Scan for the cell matching the given text and deliver its [x, y] coordinate at center. 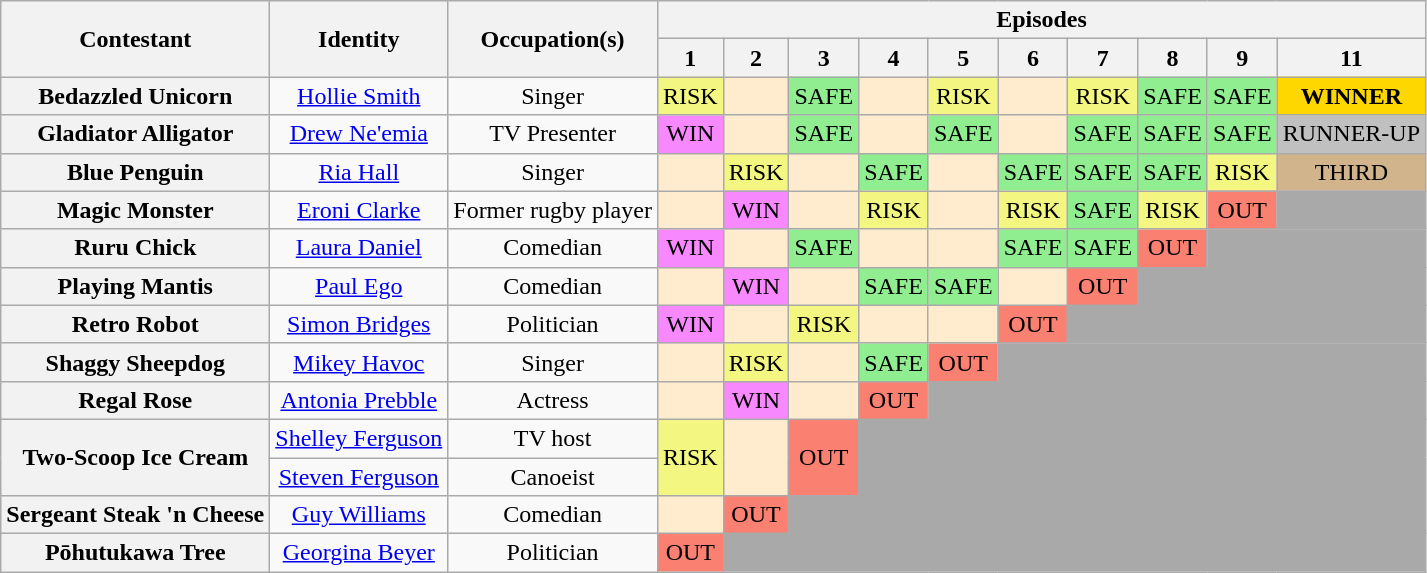
11 [1351, 58]
Regal Rose [136, 400]
Sergeant Steak 'n Cheese [136, 515]
Mikey Havoc [359, 362]
Shelley Ferguson [359, 438]
Identity [359, 39]
Paul Ego [359, 286]
Eroni Clarke [359, 210]
Canoeist [553, 477]
9 [1242, 58]
Actress [553, 400]
Magic Monster [136, 210]
WINNER [1351, 96]
Former rugby player [553, 210]
THIRD [1351, 172]
Antonia Prebble [359, 400]
Shaggy Sheepdog [136, 362]
Episodes [1041, 20]
6 [1033, 58]
Guy Williams [359, 515]
5 [963, 58]
Retro Robot [136, 324]
Playing Mantis [136, 286]
Drew Ne'emia [359, 134]
Steven Ferguson [359, 477]
2 [756, 58]
Simon Bridges [359, 324]
3 [824, 58]
TV host [553, 438]
8 [1173, 58]
Occupation(s) [553, 39]
4 [894, 58]
Contestant [136, 39]
Gladiator Alligator [136, 134]
Hollie Smith [359, 96]
TV Presenter [553, 134]
Ria Hall [359, 172]
Blue Penguin [136, 172]
7 [1103, 58]
Pōhutukawa Tree [136, 553]
RUNNER-UP [1351, 134]
Laura Daniel [359, 248]
1 [690, 58]
Georgina Beyer [359, 553]
Bedazzled Unicorn [136, 96]
Ruru Chick [136, 248]
Two-Scoop Ice Cream [136, 457]
